Output the (x, y) coordinate of the center of the cell containing the given text.  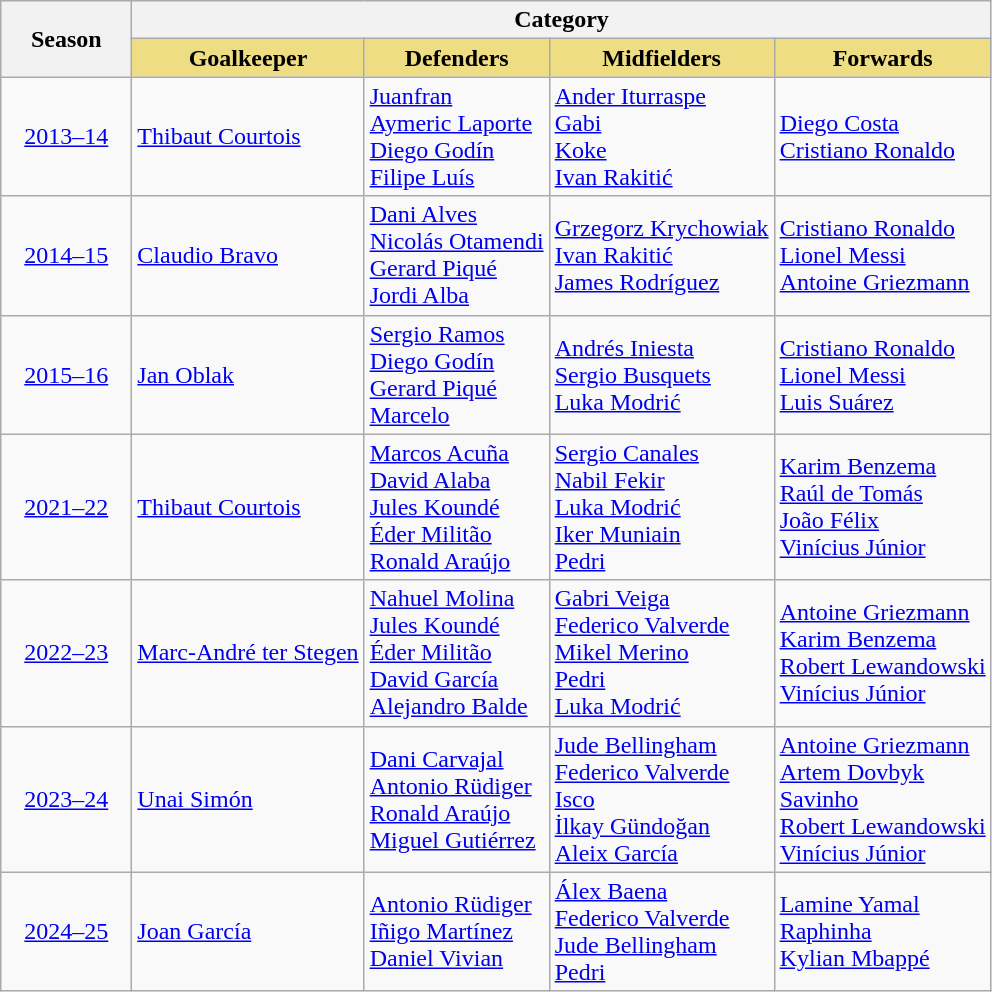
Gabri Veiga Federico Valverde Mikel Merino Pedri Luka Modrić (662, 653)
Claudio Bravo (248, 256)
Season (66, 39)
2014–15 (66, 256)
Marc-André ter Stegen (248, 653)
Jude Bellingham Federico Valverde Isco İlkay Gündoğan Aleix García (662, 799)
Sergio Canales Nabil Fekir Luka Modrić Iker Muniain Pedri (662, 507)
Joan García (248, 932)
Antonio Rüdiger Iñigo Martínez Daniel Vivian (456, 932)
Ander Iturraspe Gabi Koke Ivan Rakitić (662, 136)
Andrés Iniesta Sergio Busquets Luka Modrić (662, 374)
Diego Costa Cristiano Ronaldo (882, 136)
2013–14 (66, 136)
Juanfran Aymeric Laporte Diego Godín Filipe Luís (456, 136)
Lamine Yamal Raphinha Kylian Mbappé (882, 932)
2022–23 (66, 653)
Marcos Acuña David Alaba Jules Koundé Éder Militão Ronald Araújo (456, 507)
Nahuel Molina Jules Koundé Éder Militão David García Alejandro Balde (456, 653)
Goalkeeper (248, 58)
Jan Oblak (248, 374)
Cristiano Ronaldo Lionel Messi Luis Suárez (882, 374)
2023–24 (66, 799)
Dani Carvajal Antonio Rüdiger Ronald Araújo Miguel Gutiérrez (456, 799)
Midfielders (662, 58)
2021–22 (66, 507)
Dani Alves Nicolás Otamendi Gerard Piqué Jordi Alba (456, 256)
Álex Baena Federico Valverde Jude Bellingham Pedri (662, 932)
Forwards (882, 58)
Karim Benzema Raúl de Tomás João Félix Vinícius Júnior (882, 507)
Unai Simón (248, 799)
2015–16 (66, 374)
Antoine Griezmann Artem Dovbyk Savinho Robert Lewandowski Vinícius Júnior (882, 799)
Grzegorz Krychowiak Ivan Rakitić James Rodríguez (662, 256)
Antoine Griezmann Karim Benzema Robert Lewandowski Vinícius Júnior (882, 653)
2024–25 (66, 932)
Category (562, 20)
Defenders (456, 58)
Sergio Ramos Diego Godín Gerard Piqué Marcelo (456, 374)
Cristiano Ronaldo Lionel Messi Antoine Griezmann (882, 256)
